Return (x, y) of the center of cell containing provided text 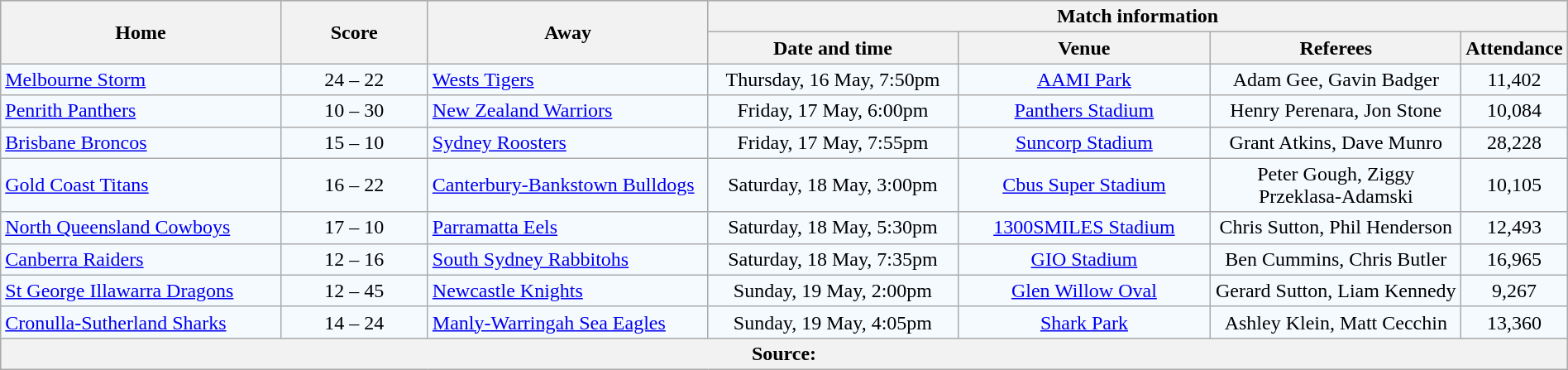
Ashley Klein, Matt Cecchin (1336, 322)
Adam Gee, Gavin Badger (1336, 79)
South Sydney Rabbitohs (567, 259)
10,105 (1514, 185)
16,965 (1514, 259)
16 – 22 (354, 185)
Penrith Panthers (141, 111)
Parramatta Eels (567, 228)
Saturday, 18 May, 5:30pm (833, 228)
North Queensland Cowboys (141, 228)
St George Illawarra Dragons (141, 291)
Date and time (833, 48)
Sunday, 19 May, 4:05pm (833, 322)
24 – 22 (354, 79)
9,267 (1514, 291)
Sydney Roosters (567, 142)
14 – 24 (354, 322)
Ben Cummins, Chris Butler (1336, 259)
Score (354, 32)
Grant Atkins, Dave Munro (1336, 142)
Shark Park (1084, 322)
Wests Tigers (567, 79)
Suncorp Stadium (1084, 142)
15 – 10 (354, 142)
Gerard Sutton, Liam Kennedy (1336, 291)
28,228 (1514, 142)
Canterbury-Bankstown Bulldogs (567, 185)
Melbourne Storm (141, 79)
10,084 (1514, 111)
Peter Gough, Ziggy Przeklasa-Adamski (1336, 185)
Referees (1336, 48)
Saturday, 18 May, 3:00pm (833, 185)
12 – 45 (354, 291)
Saturday, 18 May, 7:35pm (833, 259)
Chris Sutton, Phil Henderson (1336, 228)
GIO Stadium (1084, 259)
Brisbane Broncos (141, 142)
1300SMILES Stadium (1084, 228)
Friday, 17 May, 6:00pm (833, 111)
Thursday, 16 May, 7:50pm (833, 79)
Newcastle Knights (567, 291)
Away (567, 32)
Home (141, 32)
10 – 30 (354, 111)
Manly-Warringah Sea Eagles (567, 322)
Canberra Raiders (141, 259)
13,360 (1514, 322)
New Zealand Warriors (567, 111)
Cronulla-Sutherland Sharks (141, 322)
11,402 (1514, 79)
Friday, 17 May, 7:55pm (833, 142)
AAMI Park (1084, 79)
Sunday, 19 May, 2:00pm (833, 291)
12 – 16 (354, 259)
Glen Willow Oval (1084, 291)
Panthers Stadium (1084, 111)
Venue (1084, 48)
Cbus Super Stadium (1084, 185)
Attendance (1514, 48)
Match information (1138, 17)
Gold Coast Titans (141, 185)
Source: (784, 353)
17 – 10 (354, 228)
12,493 (1514, 228)
Henry Perenara, Jon Stone (1336, 111)
